Locate the cell with the specified text and output its (x, y) center coordinate. 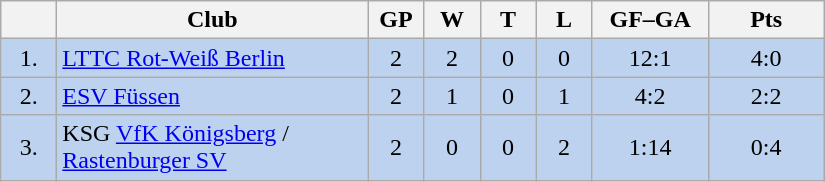
GP (396, 20)
GF–GA (650, 20)
4:0 (766, 58)
1. (29, 58)
L (564, 20)
12:1 (650, 58)
0:4 (766, 148)
3. (29, 148)
ESV Füssen (212, 96)
4:2 (650, 96)
LTTC Rot-Weiß Berlin (212, 58)
Pts (766, 20)
Club (212, 20)
1:14 (650, 148)
KSG VfK Königsberg / Rastenburger SV (212, 148)
2:2 (766, 96)
T (508, 20)
2. (29, 96)
W (452, 20)
